Extract the (x, y) coordinate from the center of the cell holding the provided text.  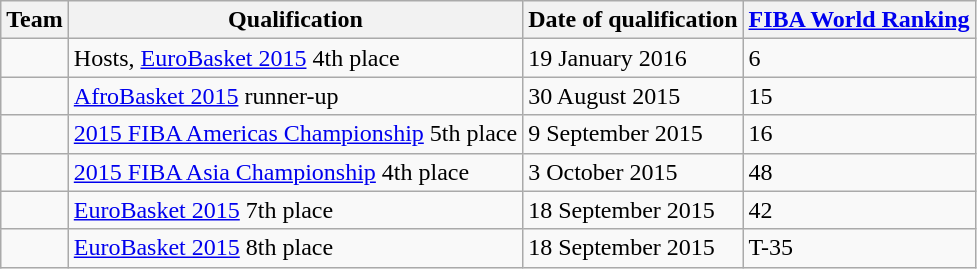
42 (859, 210)
Date of qualification (633, 20)
19 January 2016 (633, 58)
3 October 2015 (633, 172)
AfroBasket 2015 runner-up (295, 96)
EuroBasket 2015 8th place (295, 248)
Qualification (295, 20)
Hosts, EuroBasket 2015 4th place (295, 58)
2015 FIBA Asia Championship 4th place (295, 172)
EuroBasket 2015 7th place (295, 210)
48 (859, 172)
6 (859, 58)
30 August 2015 (633, 96)
16 (859, 134)
FIBA World Ranking (859, 20)
2015 FIBA Americas Championship 5th place (295, 134)
T-35 (859, 248)
9 September 2015 (633, 134)
Team (35, 20)
15 (859, 96)
